Identify which cell holds the provided text, then report its (x, y) central coordinate. 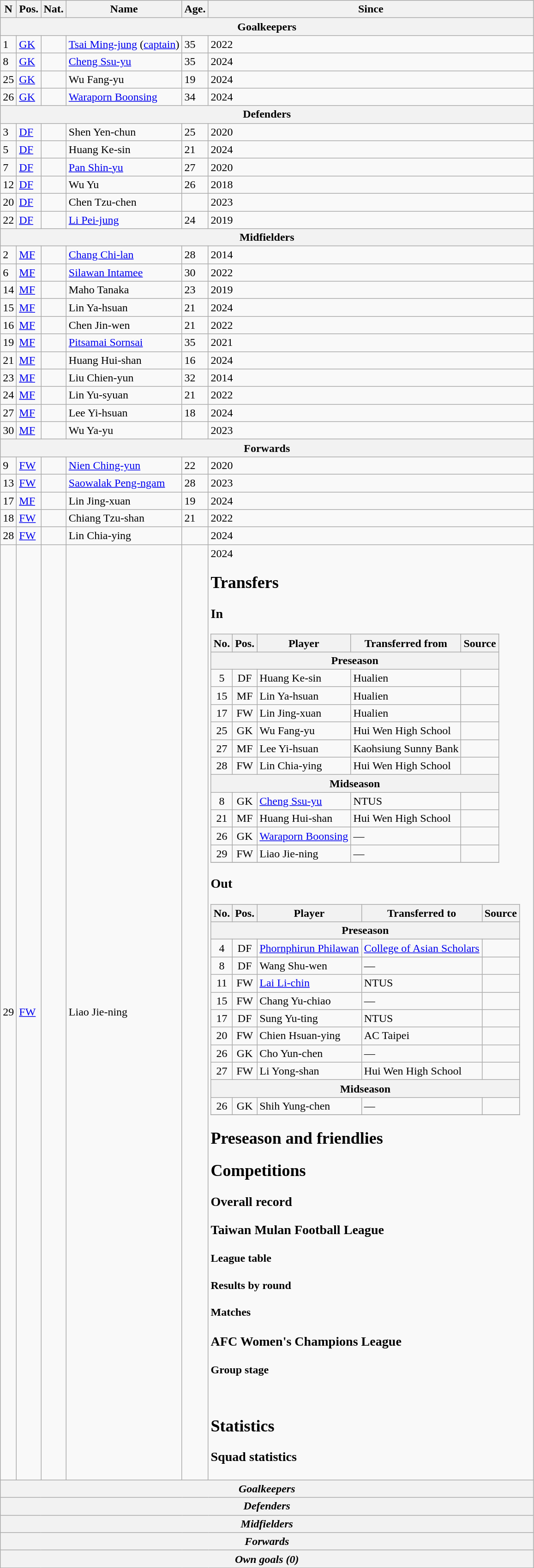
Wang Shu-wen (309, 966)
Transferred from (406, 643)
3 (8, 132)
Sung Yu-ting (309, 1018)
Wu Ya-yu (124, 430)
Chang Yu-chiao (309, 1001)
Li Pei-jung (124, 220)
2018 (371, 184)
Lin Yu-syuan (124, 395)
Since (371, 9)
Shen Yen-chun (124, 132)
AC Taipei (422, 1036)
Lai Li-chin (309, 983)
2 (8, 255)
Name (124, 9)
14 (8, 290)
Transferred to (422, 913)
College of Asian Scholars (422, 948)
Maho Tanaka (124, 290)
Liu Chien-yun (124, 378)
Chien Hsuan-ying (309, 1036)
Nat. (54, 9)
N (8, 9)
9 (8, 465)
Chang Chi-lan (124, 255)
Tsai Ming-jung (captain) (124, 44)
Chiang Tzu-shan (124, 518)
Pan Shin-yu (124, 167)
32 (195, 378)
13 (8, 483)
Pitsamai Sornsai (124, 343)
34 (195, 97)
Nien Ching-yun (124, 465)
1 (8, 44)
Phornphirun Philawan (309, 948)
Shih Yung-chen (309, 1106)
4 (222, 948)
Chen Jin-wen (124, 325)
Saowalak Peng-ngam (124, 483)
Chen Tzu-chen (124, 202)
Wu Yu (124, 184)
6 (8, 273)
Cho Yun-chen (309, 1053)
Li Yong-shan (309, 1071)
Kaohsiung Sunny Bank (406, 748)
Own goals (0) (267, 1559)
7 (8, 167)
12 (8, 184)
11 (222, 983)
2021 (371, 343)
Silawan Intamee (124, 273)
Age. (195, 9)
